Provide the (x, y) coordinate of the cell's center where the given text is located.  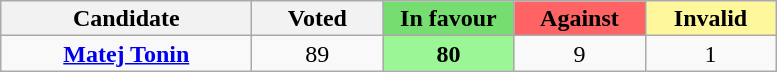
Against (580, 18)
89 (318, 54)
Invalid (710, 18)
Voted (318, 18)
80 (448, 54)
Matej Tonin (126, 54)
1 (710, 54)
9 (580, 54)
In favour (448, 18)
Candidate (126, 18)
